Return (X, Y) of the center of cell containing provided text 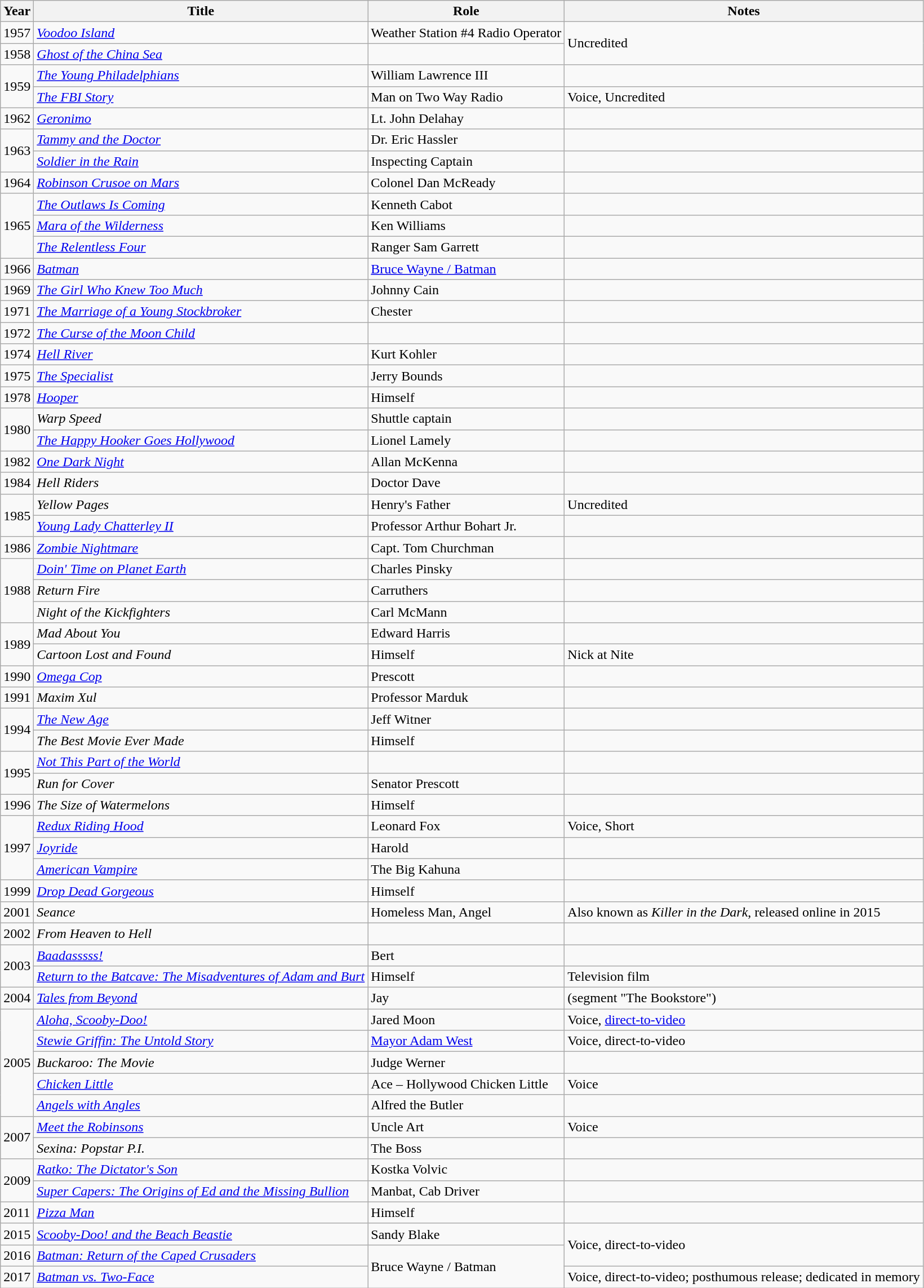
2009 (17, 1180)
Sexina: Popstar P.I. (201, 1148)
2015 (17, 1234)
Tales from Beyond (201, 998)
1984 (17, 483)
Mayor Adam West (467, 1041)
Senator Prescott (467, 784)
Baadasssss! (201, 955)
Ranger Sam Garrett (467, 247)
The Outlaws Is Coming (201, 204)
Stewie Griffin: The Untold Story (201, 1041)
Drop Dead Gorgeous (201, 891)
Also known as Killer in the Dark, released online in 2015 (744, 912)
The Size of Watermelons (201, 805)
2007 (17, 1137)
Ken Williams (467, 225)
William Lawrence III (467, 76)
Professor Marduk (467, 698)
Role (467, 11)
1996 (17, 805)
Tammy and the Doctor (201, 140)
Carruthers (467, 590)
Hell Riders (201, 483)
1980 (17, 430)
Bert (467, 955)
Johnny Cain (467, 290)
1995 (17, 773)
1990 (17, 676)
1963 (17, 151)
Robinson Crusoe on Mars (201, 183)
1991 (17, 698)
Judge Werner (467, 1063)
Aloha, Scooby-Doo! (201, 1020)
Run for Cover (201, 784)
Manbat, Cab Driver (467, 1191)
Weather Station #4 Radio Operator (467, 33)
Voice, direct-to-video; posthumous release; dedicated in memory (744, 1277)
2016 (17, 1255)
1958 (17, 54)
Dr. Eric Hassler (467, 140)
Voodoo Island (201, 33)
Charles Pinsky (467, 569)
The Happy Hooker Goes Hollywood (201, 440)
Jerry Bounds (467, 376)
2002 (17, 933)
Yellow Pages (201, 504)
Leonard Fox (467, 826)
Not This Part of the World (201, 762)
Title (201, 11)
1978 (17, 397)
Batman vs. Two-Face (201, 1277)
Television film (744, 977)
1994 (17, 730)
American Vampire (201, 869)
The Curse of the Moon Child (201, 333)
1975 (17, 376)
Chester (467, 312)
1964 (17, 183)
2011 (17, 1212)
The Young Philadelphians (201, 76)
Doin' Time on Planet Earth (201, 569)
Scooby-Doo! and the Beach Beastie (201, 1234)
Hell River (201, 355)
Mad About You (201, 634)
Buckaroo: The Movie (201, 1063)
Ace – Hollywood Chicken Little (467, 1084)
Night of the Kickfighters (201, 612)
The Relentless Four (201, 247)
Omega Cop (201, 676)
Lt. John Delahay (467, 118)
Voice, Uncredited (744, 97)
Soldier in the Rain (201, 161)
1966 (17, 269)
Young Lady Chatterley II (201, 526)
Shuttle captain (467, 419)
Kenneth Cabot (467, 204)
Warp Speed (201, 419)
The Big Kahuna (467, 869)
Allan McKenna (467, 462)
The New Age (201, 719)
The Specialist (201, 376)
Jay (467, 998)
Batman: Return of the Caped Crusaders (201, 1255)
Kostka Volvic (467, 1170)
1997 (17, 848)
Year (17, 11)
Voice, Short (744, 826)
1969 (17, 290)
Jared Moon (467, 1020)
1972 (17, 333)
1965 (17, 225)
1985 (17, 515)
1986 (17, 547)
Mara of the Wilderness (201, 225)
1974 (17, 355)
2017 (17, 1277)
2005 (17, 1063)
Harold (467, 848)
Homeless Man, Angel (467, 912)
Prescott (467, 676)
The Marriage of a Young Stockbroker (201, 312)
Doctor Dave (467, 483)
Cartoon Lost and Found (201, 655)
1988 (17, 590)
Redux Riding Hood (201, 826)
From Heaven to Hell (201, 933)
Colonel Dan McReady (467, 183)
Return Fire (201, 590)
Geronimo (201, 118)
1989 (17, 644)
1962 (17, 118)
Man on Two Way Radio (467, 97)
Super Capers: The Origins of Ed and the Missing Bullion (201, 1191)
2003 (17, 966)
Angels with Angles (201, 1105)
Henry's Father (467, 504)
Inspecting Captain (467, 161)
Kurt Kohler (467, 355)
Seance (201, 912)
Uncle Art (467, 1127)
1959 (17, 86)
Maxim Xul (201, 698)
(segment "The Bookstore") (744, 998)
Carl McMann (467, 612)
Zombie Nightmare (201, 547)
The Best Movie Ever Made (201, 741)
1982 (17, 462)
Nick at Nite (744, 655)
Alfred the Butler (467, 1105)
Sandy Blake (467, 1234)
Chicken Little (201, 1084)
Meet the Robinsons (201, 1127)
The Boss (467, 1148)
Ratko: The Dictator's Son (201, 1170)
Joyride (201, 848)
Lionel Lamely (467, 440)
Jeff Witner (467, 719)
Ghost of the China Sea (201, 54)
Return to the Batcave: The Misadventures of Adam and Burt (201, 977)
2001 (17, 912)
1999 (17, 891)
Hooper (201, 397)
2004 (17, 998)
Capt. Tom Churchman (467, 547)
Pizza Man (201, 1212)
Notes (744, 11)
One Dark Night (201, 462)
Professor Arthur Bohart Jr. (467, 526)
Batman (201, 269)
Edward Harris (467, 634)
1971 (17, 312)
The FBI Story (201, 97)
The Girl Who Knew Too Much (201, 290)
1957 (17, 33)
